Capture the cell that displays the provided text and extract its [x, y] central coordinate. 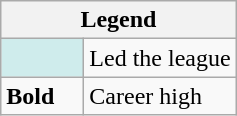
Led the league [160, 58]
Legend [118, 20]
Career high [160, 96]
Bold [42, 96]
